Find where the given text appears and provide that cell's center as [X, Y] coordinate. 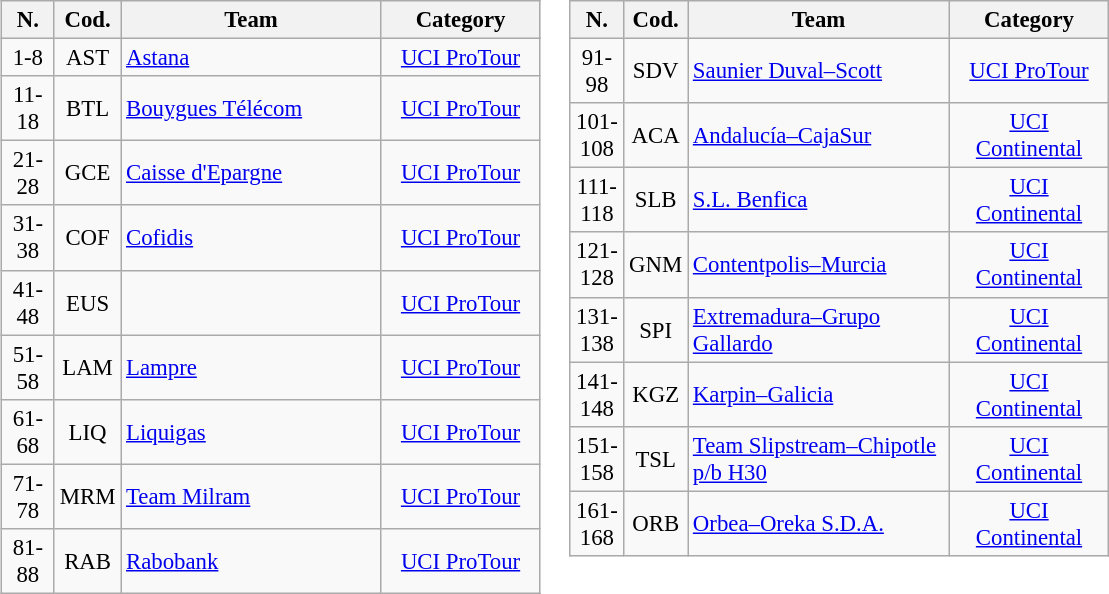
41-48 [28, 302]
SLB [656, 200]
Team Milram [252, 496]
Team Slipstream–Chipotle p/b H30 [819, 458]
111-118 [597, 200]
Caisse d'Epargne [252, 174]
LAM [87, 368]
161-168 [597, 524]
AST [87, 58]
ORB [656, 524]
31-38 [28, 238]
21-28 [28, 174]
S.L. Benfica [819, 200]
141-148 [597, 394]
GNM [656, 264]
101-108 [597, 136]
81-88 [28, 560]
131-138 [597, 330]
Bouygues Télécom [252, 108]
RAB [87, 560]
TSL [656, 458]
121-128 [597, 264]
Orbea–Oreka S.D.A. [819, 524]
COF [87, 238]
ACA [656, 136]
MRM [87, 496]
51-58 [28, 368]
BTL [87, 108]
Saunier Duval–Scott [819, 72]
SPI [656, 330]
Rabobank [252, 560]
KGZ [656, 394]
EUS [87, 302]
Extremadura–Grupo Gallardo [819, 330]
71-78 [28, 496]
LIQ [87, 432]
Liquigas [252, 432]
Cofidis [252, 238]
1-8 [28, 58]
Astana [252, 58]
Andalucía–CajaSur [819, 136]
91-98 [597, 72]
61-68 [28, 432]
Karpin–Galicia [819, 394]
GCE [87, 174]
Contentpolis–Murcia [819, 264]
Lampre [252, 368]
SDV [656, 72]
151-158 [597, 458]
11-18 [28, 108]
